Find where the given text appears and provide that cell's center as [X, Y] coordinate. 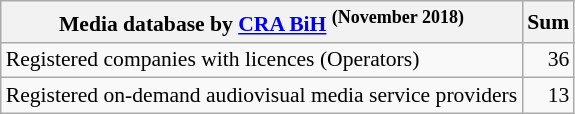
36 [548, 60]
Registered on-demand audiovisual media service providers [262, 96]
Media database by CRA BiH (November 2018) [262, 22]
13 [548, 96]
Sum [548, 22]
Registered companies with licences (Operators) [262, 60]
